Scan for the cell matching the given text and deliver its [x, y] coordinate at center. 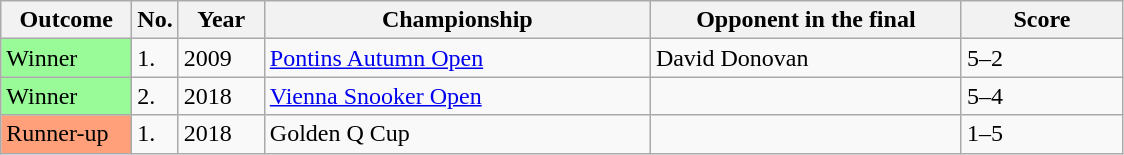
5–2 [1042, 58]
Championship [457, 20]
5–4 [1042, 96]
Year [221, 20]
Vienna Snooker Open [457, 96]
Opponent in the final [806, 20]
1–5 [1042, 134]
No. [155, 20]
Runner-up [66, 134]
David Donovan [806, 58]
Pontins Autumn Open [457, 58]
Golden Q Cup [457, 134]
2009 [221, 58]
Score [1042, 20]
Outcome [66, 20]
2. [155, 96]
